Extract the [X, Y] coordinate from the center of the cell holding the provided text.  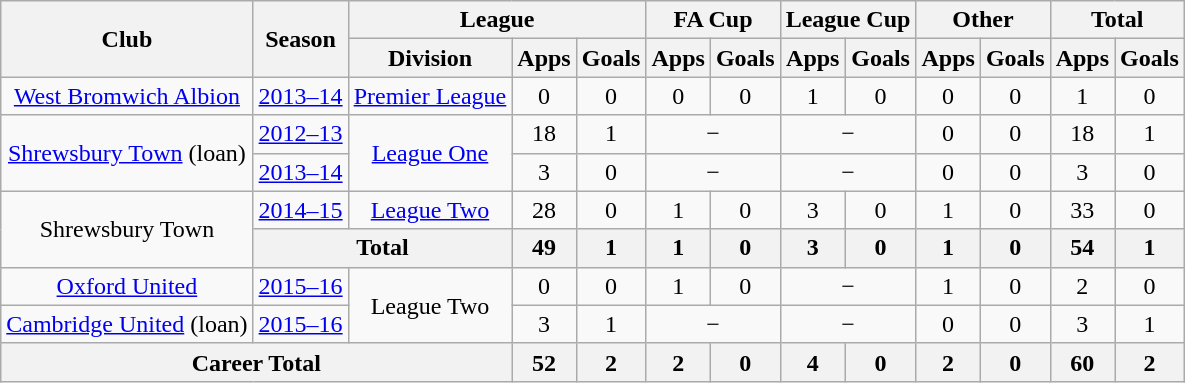
League [497, 20]
West Bromwich Albion [127, 96]
Premier League [430, 96]
League Cup [848, 20]
FA Cup [713, 20]
2012–13 [300, 134]
49 [544, 248]
60 [1082, 362]
28 [544, 210]
Career Total [256, 362]
54 [1082, 248]
Other [983, 20]
Club [127, 39]
League One [430, 153]
Cambridge United (loan) [127, 324]
52 [544, 362]
Season [300, 39]
Shrewsbury Town (loan) [127, 153]
Shrewsbury Town [127, 229]
33 [1082, 210]
4 [812, 362]
2014–15 [300, 210]
Division [430, 58]
Oxford United [127, 286]
